Pinpoint the cell where the given text exists, returning its [X, Y] midpoint coordinate. 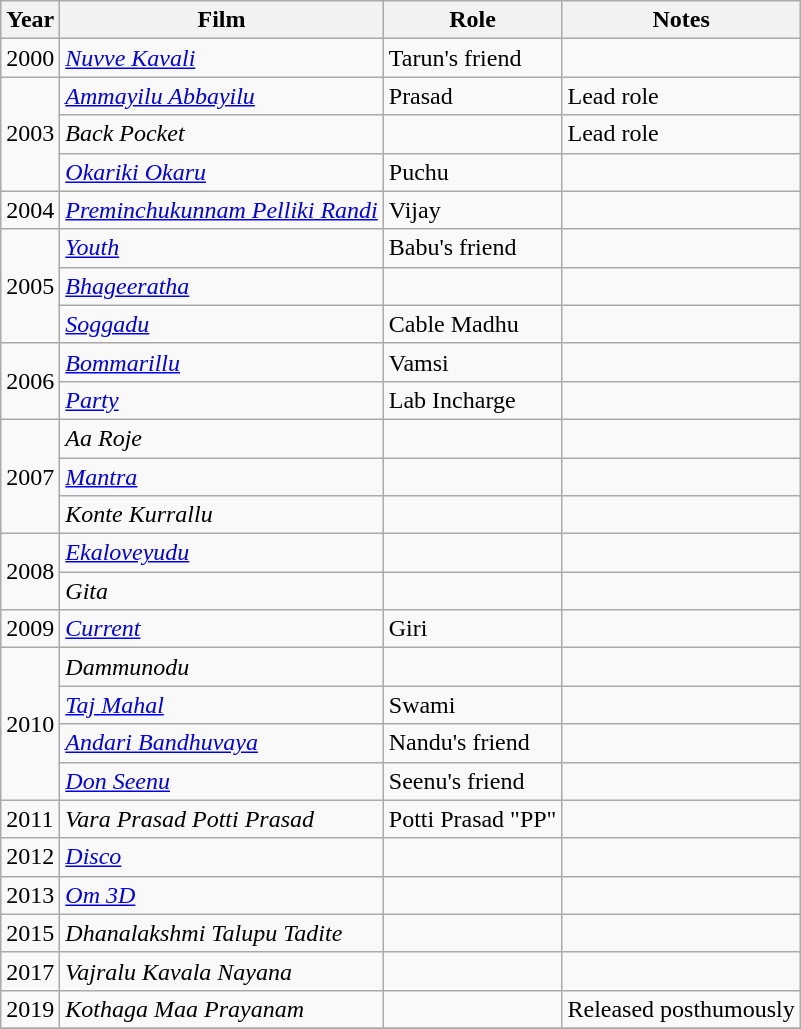
2000 [30, 58]
2015 [30, 933]
2012 [30, 857]
2003 [30, 134]
Dhanalakshmi Talupu Tadite [222, 933]
Vajralu Kavala Nayana [222, 971]
Youth [222, 248]
Okariki Okaru [222, 172]
Party [222, 400]
Vara Prasad Potti Prasad [222, 819]
Mantra [222, 477]
Preminchukunnam Pelliki Randi [222, 210]
Kothaga Maa Prayanam [222, 1009]
2010 [30, 724]
Don Seenu [222, 781]
2013 [30, 895]
Bommarillu [222, 362]
Puchu [472, 172]
Swami [472, 705]
2009 [30, 629]
Andari Bandhuvaya [222, 743]
Aa Roje [222, 438]
Seenu's friend [472, 781]
Soggadu [222, 324]
2005 [30, 286]
Cable Madhu [472, 324]
Film [222, 20]
Om 3D [222, 895]
Konte Kurrallu [222, 515]
Vamsi [472, 362]
Ekaloveyudu [222, 553]
Taj Mahal [222, 705]
Potti Prasad "PP" [472, 819]
Released posthumously [681, 1009]
2019 [30, 1009]
Role [472, 20]
2004 [30, 210]
2017 [30, 971]
Giri [472, 629]
Babu's friend [472, 248]
Nuvve Kavali [222, 58]
Gita [222, 591]
Year [30, 20]
2008 [30, 572]
Nandu's friend [472, 743]
Vijay [472, 210]
2007 [30, 476]
Lab Incharge [472, 400]
2006 [30, 381]
Disco [222, 857]
Dammunodu [222, 667]
Bhageeratha [222, 286]
Prasad [472, 96]
Tarun's friend [472, 58]
Notes [681, 20]
Current [222, 629]
Back Pocket [222, 134]
Ammayilu Abbayilu [222, 96]
2011 [30, 819]
